Find where the given text appears and provide that cell's center as (x, y) coordinate. 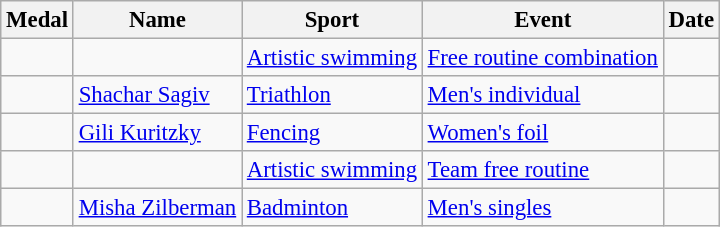
Name (157, 20)
Team free routine (542, 170)
Fencing (332, 133)
Men's individual (542, 95)
Medal (38, 20)
Triathlon (332, 95)
Misha Zilberman (157, 208)
Date (691, 20)
Event (542, 20)
Shachar Sagiv (157, 95)
Men's singles (542, 208)
Sport (332, 20)
Free routine combination (542, 58)
Women's foil (542, 133)
Badminton (332, 208)
Gili Kuritzky (157, 133)
